Return (x, y) of the center of cell containing provided text 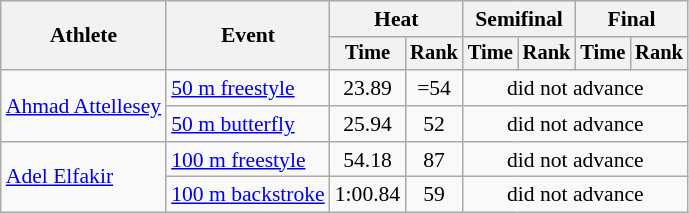
=54 (434, 88)
50 m freestyle (248, 88)
23.89 (368, 88)
Ahmad Attellesey (84, 106)
Heat (396, 19)
52 (434, 124)
Semifinal (519, 19)
87 (434, 160)
Adel Elfakir (84, 178)
50 m butterfly (248, 124)
Athlete (84, 36)
100 m backstroke (248, 195)
59 (434, 195)
1:00.84 (368, 195)
Event (248, 36)
Final (631, 19)
25.94 (368, 124)
100 m freestyle (248, 160)
54.18 (368, 160)
